Determine the [x, y] coordinate at the center of the cell enclosing the given text.  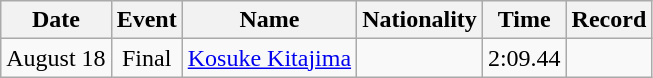
Event [146, 20]
Date [56, 20]
August 18 [56, 58]
Kosuke Kitajima [269, 58]
Nationality [420, 20]
Time [524, 20]
Final [146, 58]
2:09.44 [524, 58]
Name [269, 20]
Record [609, 20]
